Scan for the cell matching the given text and deliver its [x, y] coordinate at center. 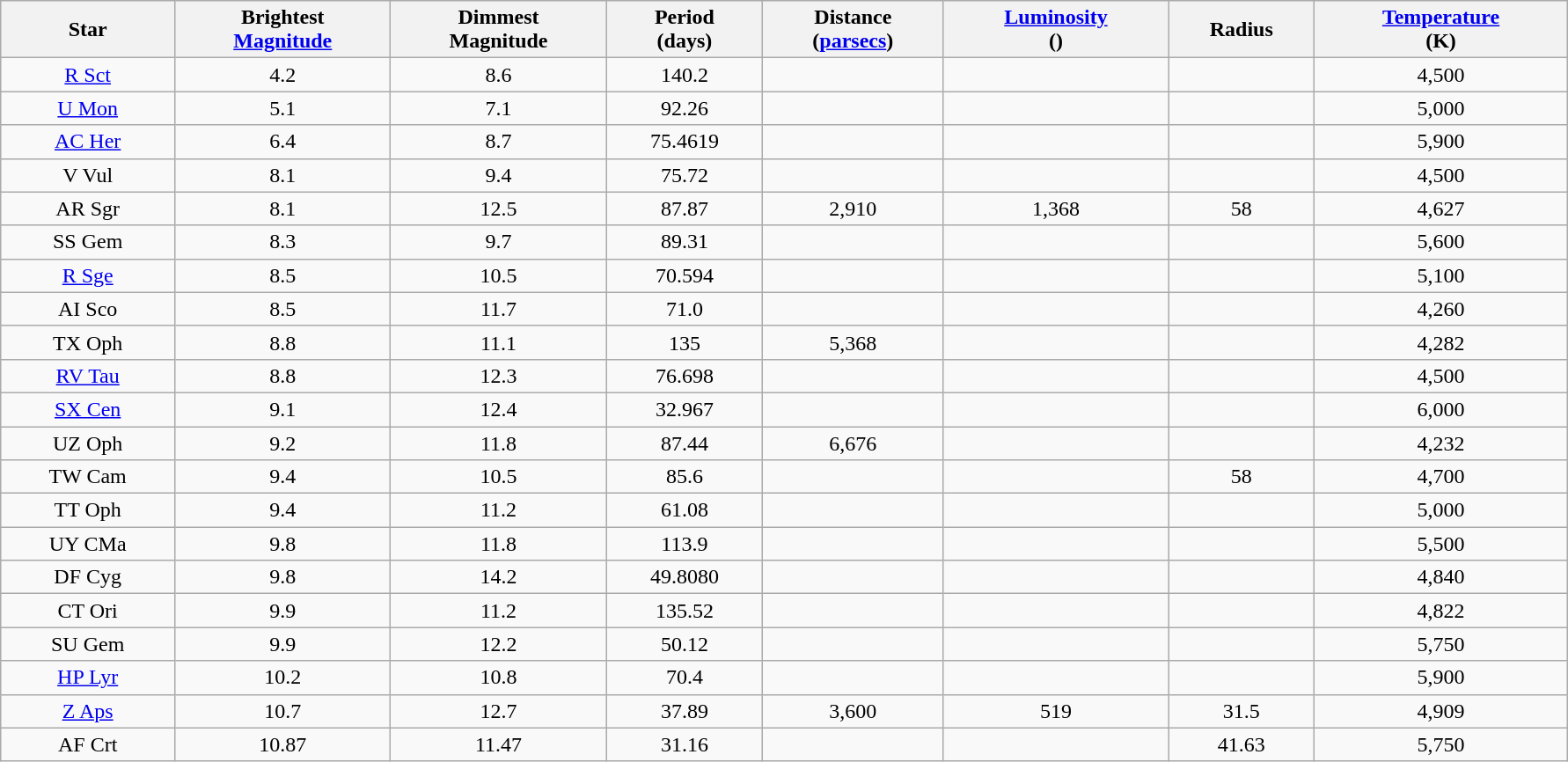
Distance(parsecs) [854, 30]
135.52 [685, 611]
12.2 [498, 644]
12.3 [498, 376]
8.7 [498, 142]
32.967 [685, 409]
2,910 [854, 209]
41.63 [1242, 744]
50.12 [685, 644]
12.4 [498, 409]
9.7 [498, 242]
4,260 [1441, 309]
SU Gem [88, 644]
4,627 [1441, 209]
70.4 [685, 678]
6,676 [854, 443]
6,000 [1441, 409]
75.72 [685, 175]
7.1 [498, 108]
31.5 [1242, 711]
4,232 [1441, 443]
Z Aps [88, 711]
HP Lyr [88, 678]
Period(days) [685, 30]
12.7 [498, 711]
Radius [1242, 30]
Temperature(K) [1441, 30]
4.2 [283, 75]
71.0 [685, 309]
10.2 [283, 678]
4,840 [1441, 577]
14.2 [498, 577]
10.7 [283, 711]
5,368 [854, 342]
75.4619 [685, 142]
89.31 [685, 242]
9.1 [283, 409]
CT Ori [88, 611]
UY CMa [88, 544]
8.6 [498, 75]
87.87 [685, 209]
5.1 [283, 108]
SX Cen [88, 409]
5,500 [1441, 544]
SS Gem [88, 242]
70.594 [685, 275]
87.44 [685, 443]
DimmestMagnitude [498, 30]
10.87 [283, 744]
76.698 [685, 376]
12.5 [498, 209]
TT Oph [88, 510]
140.2 [685, 75]
BrightestMagnitude [283, 30]
6.4 [283, 142]
R Sge [88, 275]
DF Cyg [88, 577]
31.16 [685, 744]
4,822 [1441, 611]
37.89 [685, 711]
135 [685, 342]
AR Sgr [88, 209]
3,600 [854, 711]
Star [88, 30]
AC Her [88, 142]
61.08 [685, 510]
R Sct [88, 75]
UZ Oph [88, 443]
AF Crt [88, 744]
RV Tau [88, 376]
92.26 [685, 108]
11.47 [498, 744]
9.2 [283, 443]
4,700 [1441, 477]
11.7 [498, 309]
8.3 [283, 242]
U Mon [88, 108]
Luminosity() [1056, 30]
113.9 [685, 544]
TW Cam [88, 477]
5,600 [1441, 242]
519 [1056, 711]
10.8 [498, 678]
4,909 [1441, 711]
5,100 [1441, 275]
4,282 [1441, 342]
1,368 [1056, 209]
TX Oph [88, 342]
85.6 [685, 477]
V Vul [88, 175]
11.1 [498, 342]
AI Sco [88, 309]
49.8080 [685, 577]
